Return the [X, Y] coordinate for the center point of the cell that contains the specified text.  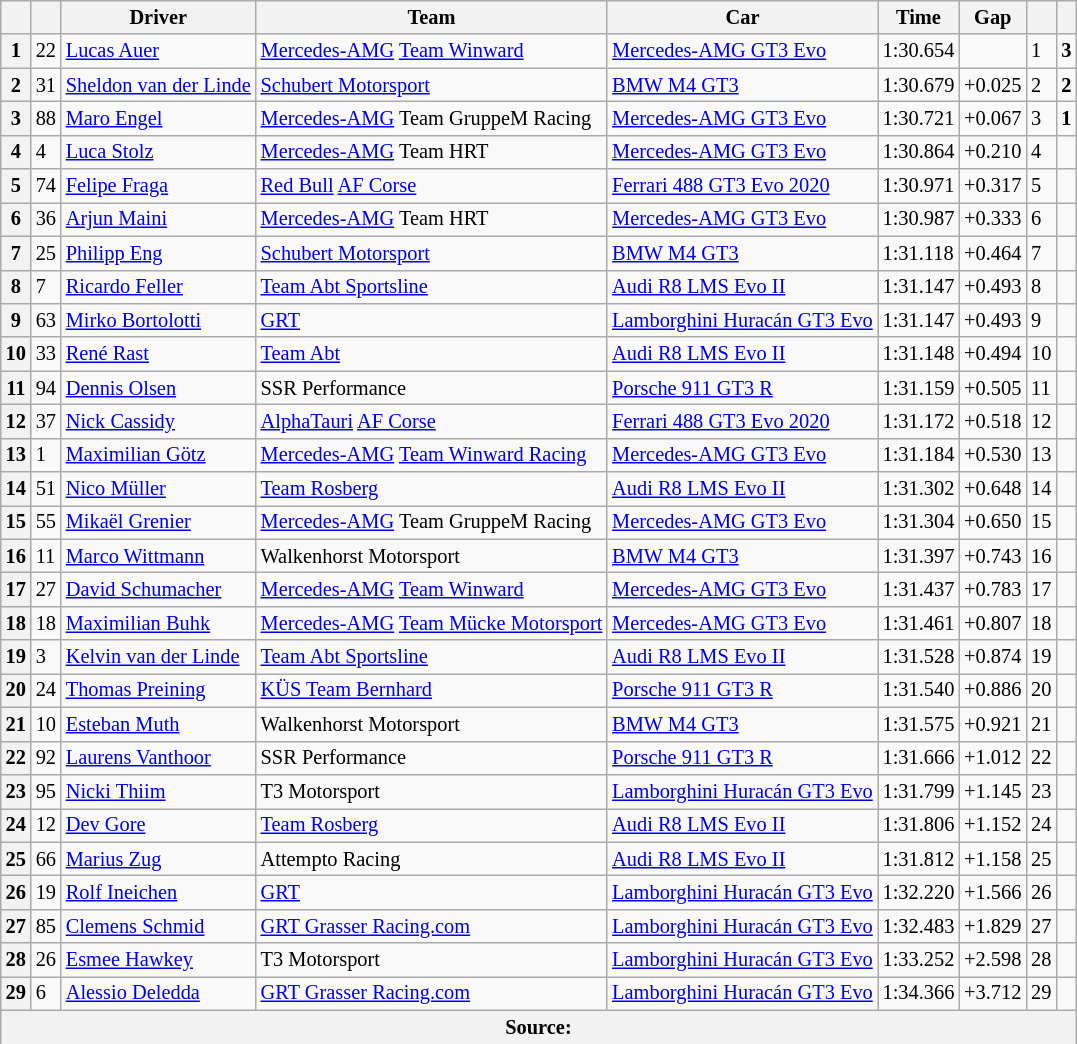
1:31.304 [919, 522]
Marco Wittmann [158, 556]
Nick Cassidy [158, 421]
1:31.806 [919, 825]
1:31.148 [919, 354]
92 [46, 758]
Marius Zug [158, 859]
95 [46, 791]
+0.494 [992, 354]
Alessio Deledda [158, 993]
Team [432, 17]
+1.152 [992, 825]
1:30.721 [919, 118]
Attempto Racing [432, 859]
+0.505 [992, 388]
KÜS Team Bernhard [432, 690]
Rolf Ineichen [158, 892]
Source: [538, 1027]
+0.743 [992, 556]
+0.921 [992, 724]
1:31.799 [919, 791]
+1.566 [992, 892]
Gap [992, 17]
1:31.437 [919, 589]
Maro Engel [158, 118]
+1.145 [992, 791]
+0.333 [992, 219]
Laurens Vanthoor [158, 758]
+1.012 [992, 758]
1:30.987 [919, 219]
1:30.679 [919, 85]
+0.210 [992, 152]
31 [46, 85]
1:31.118 [919, 253]
+0.530 [992, 455]
Dev Gore [158, 825]
94 [46, 388]
1:31.172 [919, 421]
1:31.812 [919, 859]
Mercedes-AMG Team Winward Racing [432, 455]
Kelvin van der Linde [158, 657]
+3.712 [992, 993]
36 [46, 219]
+0.317 [992, 186]
+2.598 [992, 960]
René Rast [158, 354]
Sheldon van der Linde [158, 85]
1:32.483 [919, 926]
1:31.184 [919, 455]
1:31.461 [919, 623]
Thomas Preining [158, 690]
Dennis Olsen [158, 388]
1:30.654 [919, 51]
1:32.220 [919, 892]
1:34.366 [919, 993]
+0.807 [992, 623]
Driver [158, 17]
33 [46, 354]
+0.464 [992, 253]
+0.025 [992, 85]
Mikaël Grenier [158, 522]
1:30.971 [919, 186]
1:31.397 [919, 556]
Arjun Maini [158, 219]
1:31.666 [919, 758]
Nicki Thiim [158, 791]
88 [46, 118]
Mirko Bortolotti [158, 320]
+1.158 [992, 859]
Maximilian Götz [158, 455]
Felipe Fraga [158, 186]
63 [46, 320]
+0.650 [992, 522]
74 [46, 186]
Team Abt [432, 354]
+0.518 [992, 421]
Time [919, 17]
Esmee Hawkey [158, 960]
Nico Müller [158, 489]
Philipp Eng [158, 253]
Car [742, 17]
1:31.528 [919, 657]
Maximilian Buhk [158, 623]
Clemens Schmid [158, 926]
1:31.540 [919, 690]
37 [46, 421]
Luca Stolz [158, 152]
1:30.864 [919, 152]
55 [46, 522]
+0.783 [992, 589]
51 [46, 489]
1:33.252 [919, 960]
85 [46, 926]
AlphaTauri AF Corse [432, 421]
66 [46, 859]
Ricardo Feller [158, 287]
Mercedes-AMG Team Mücke Motorsport [432, 623]
+1.829 [992, 926]
1:31.159 [919, 388]
Lucas Auer [158, 51]
+0.874 [992, 657]
+0.648 [992, 489]
+0.067 [992, 118]
1:31.302 [919, 489]
Esteban Muth [158, 724]
Red Bull AF Corse [432, 186]
David Schumacher [158, 589]
+0.886 [992, 690]
1:31.575 [919, 724]
